Locate the cell with the specified text and output its [X, Y] center coordinate. 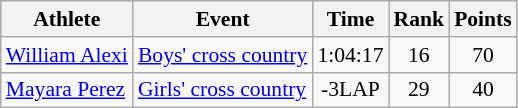
Rank [420, 19]
-3LAP [350, 90]
Time [350, 19]
70 [483, 55]
Mayara Perez [67, 90]
Athlete [67, 19]
Girls' cross country [223, 90]
1:04:17 [350, 55]
William Alexi [67, 55]
Boys' cross country [223, 55]
29 [420, 90]
40 [483, 90]
16 [420, 55]
Points [483, 19]
Event [223, 19]
